For the text-containing cell, return its midpoint in [x, y] coordinate format. 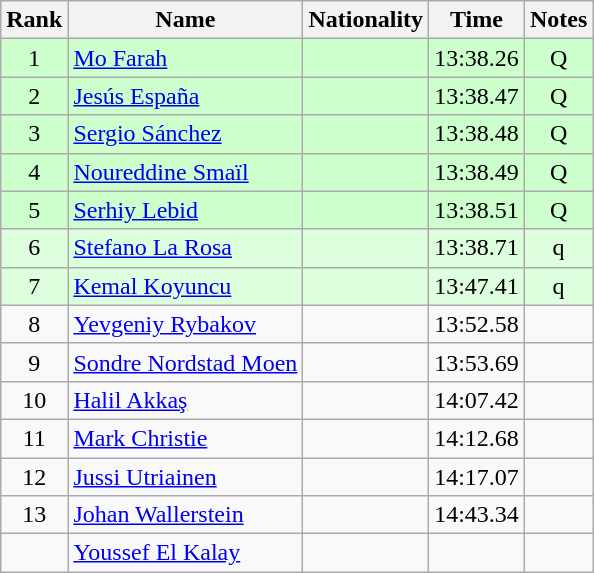
Mo Farah [186, 58]
13 [34, 515]
Jussi Utriainen [186, 477]
5 [34, 210]
7 [34, 286]
13:38.71 [477, 248]
Rank [34, 20]
Sondre Nordstad Moen [186, 362]
14:07.42 [477, 400]
14:17.07 [477, 477]
11 [34, 438]
Time [477, 20]
Serhiy Lebid [186, 210]
Halil Akkaş [186, 400]
10 [34, 400]
14:12.68 [477, 438]
Johan Wallerstein [186, 515]
Stefano La Rosa [186, 248]
6 [34, 248]
9 [34, 362]
4 [34, 172]
3 [34, 134]
Kemal Koyuncu [186, 286]
13:38.26 [477, 58]
13:52.58 [477, 324]
8 [34, 324]
Nationality [366, 20]
12 [34, 477]
Noureddine Smaïl [186, 172]
13:38.48 [477, 134]
Youssef El Kalay [186, 553]
Yevgeniy Rybakov [186, 324]
14:43.34 [477, 515]
13:38.51 [477, 210]
Name [186, 20]
13:53.69 [477, 362]
Jesús España [186, 96]
Sergio Sánchez [186, 134]
2 [34, 96]
13:47.41 [477, 286]
13:38.49 [477, 172]
Notes [558, 20]
Mark Christie [186, 438]
1 [34, 58]
13:38.47 [477, 96]
